Find where the given text appears and provide that cell's center as (X, Y) coordinate. 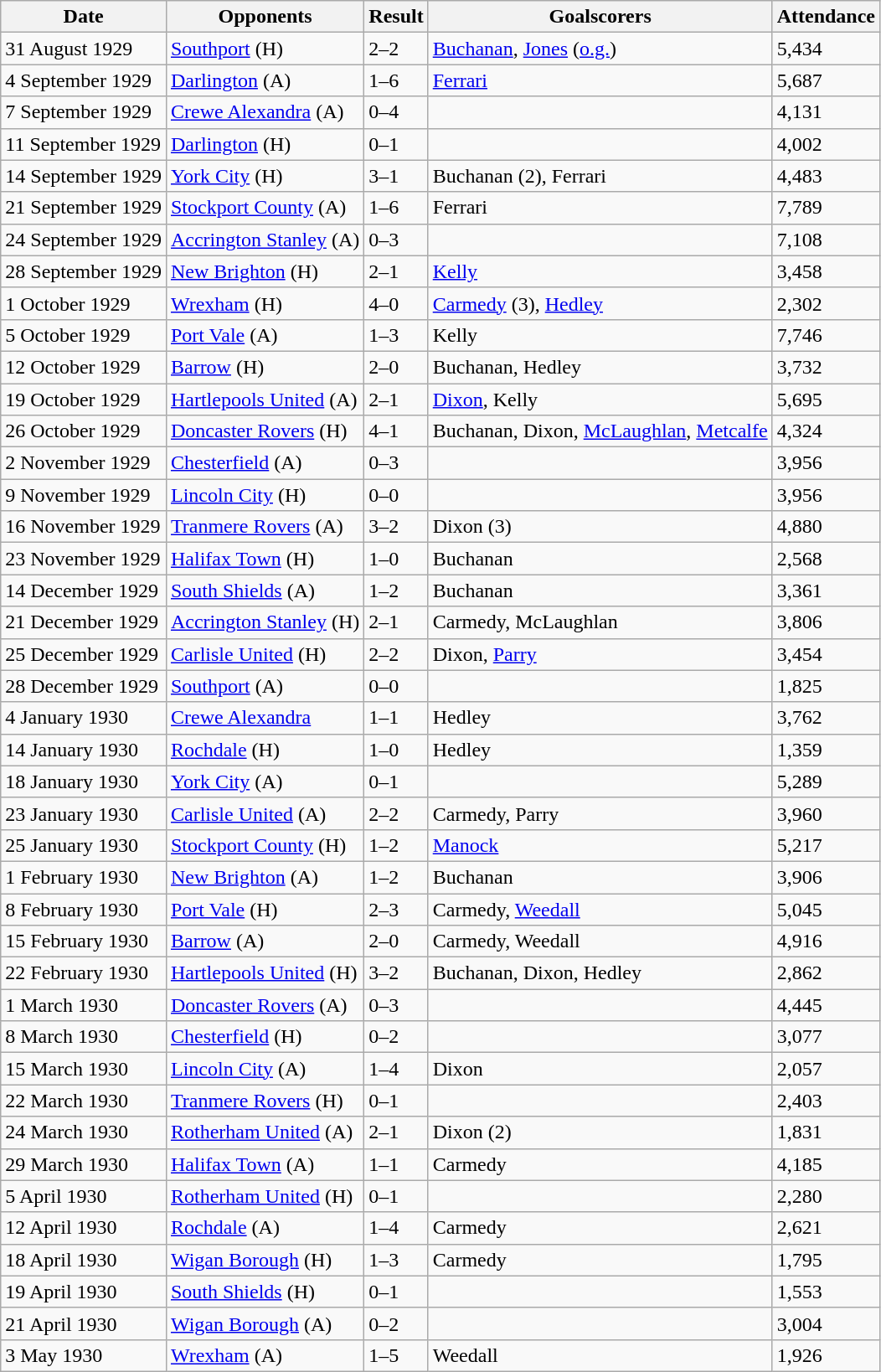
4,131 (826, 112)
2,862 (826, 973)
Buchanan, Jones (o.g.) (600, 49)
Halifax Town (A) (265, 1164)
Weedall (600, 1355)
26 October 1929 (84, 431)
3–1 (396, 176)
Carlisle United (H) (265, 654)
Barrow (H) (265, 367)
New Brighton (A) (265, 877)
23 January 1930 (84, 813)
1,359 (826, 750)
12 April 1930 (84, 1228)
Southport (H) (265, 49)
Buchanan, Dixon, Hedley (600, 973)
3,762 (826, 718)
19 April 1930 (84, 1292)
Dixon, Parry (600, 654)
7 September 1929 (84, 112)
22 February 1930 (84, 973)
4,880 (826, 527)
5 October 1929 (84, 335)
3,004 (826, 1323)
Tranmere Rovers (H) (265, 1101)
4–1 (396, 431)
14 December 1929 (84, 591)
28 September 1929 (84, 271)
4,483 (826, 176)
5 April 1930 (84, 1196)
3 May 1930 (84, 1355)
Lincoln City (A) (265, 1069)
5,045 (826, 909)
Doncaster Rovers (A) (265, 1005)
Stockport County (H) (265, 845)
Wrexham (H) (265, 303)
19 October 1929 (84, 400)
Chesterfield (H) (265, 1037)
4,916 (826, 941)
3,458 (826, 271)
21 April 1930 (84, 1323)
29 March 1930 (84, 1164)
3,806 (826, 622)
0–4 (396, 112)
24 September 1929 (84, 240)
5,434 (826, 49)
1 February 1930 (84, 877)
3,732 (826, 367)
3,906 (826, 877)
1 March 1930 (84, 1005)
2 November 1929 (84, 463)
3,960 (826, 813)
South Shields (A) (265, 591)
Buchanan, Hedley (600, 367)
Carmedy, Parry (600, 813)
31 August 1929 (84, 49)
Stockport County (A) (265, 208)
5,687 (826, 80)
4 September 1929 (84, 80)
14 January 1930 (84, 750)
4,324 (826, 431)
Darlington (A) (265, 80)
Southport (A) (265, 686)
Date (84, 17)
12 October 1929 (84, 367)
5,289 (826, 781)
15 February 1930 (84, 941)
18 April 1930 (84, 1260)
Carmedy, McLaughlan (600, 622)
New Brighton (H) (265, 271)
Dixon, Kelly (600, 400)
8 March 1930 (84, 1037)
South Shields (H) (265, 1292)
Goalscorers (600, 17)
5,695 (826, 400)
2,403 (826, 1101)
4,445 (826, 1005)
Attendance (826, 17)
Dixon (600, 1069)
24 March 1930 (84, 1132)
Doncaster Rovers (H) (265, 431)
1,825 (826, 686)
Tranmere Rovers (A) (265, 527)
Accrington Stanley (H) (265, 622)
Chesterfield (A) (265, 463)
16 November 1929 (84, 527)
Crewe Alexandra (A) (265, 112)
Darlington (H) (265, 144)
3,077 (826, 1037)
4–0 (396, 303)
2,280 (826, 1196)
Buchanan (2), Ferrari (600, 176)
5,217 (826, 845)
22 March 1930 (84, 1101)
21 December 1929 (84, 622)
Halifax Town (H) (265, 559)
2–3 (396, 909)
Buchanan, Dixon, McLaughlan, Metcalfe (600, 431)
Wigan Borough (H) (265, 1260)
7,108 (826, 240)
Dixon (3) (600, 527)
Rochdale (A) (265, 1228)
4 January 1930 (84, 718)
21 September 1929 (84, 208)
1,795 (826, 1260)
Hartlepools United (A) (265, 400)
4,002 (826, 144)
Lincoln City (H) (265, 495)
7,789 (826, 208)
1,553 (826, 1292)
Carlisle United (A) (265, 813)
Manock (600, 845)
8 February 1930 (84, 909)
2,302 (826, 303)
Carmedy (3), Hedley (600, 303)
3,454 (826, 654)
1–5 (396, 1355)
York City (H) (265, 176)
Wigan Borough (A) (265, 1323)
14 September 1929 (84, 176)
Hartlepools United (H) (265, 973)
28 December 1929 (84, 686)
2,568 (826, 559)
Crewe Alexandra (265, 718)
25 December 1929 (84, 654)
23 November 1929 (84, 559)
York City (A) (265, 781)
Wrexham (A) (265, 1355)
Barrow (A) (265, 941)
3,361 (826, 591)
Dixon (2) (600, 1132)
1 October 1929 (84, 303)
2,621 (826, 1228)
18 January 1930 (84, 781)
Rotherham United (A) (265, 1132)
Opponents (265, 17)
Rotherham United (H) (265, 1196)
Port Vale (A) (265, 335)
7,746 (826, 335)
4,185 (826, 1164)
9 November 1929 (84, 495)
Port Vale (H) (265, 909)
Result (396, 17)
2,057 (826, 1069)
25 January 1930 (84, 845)
Rochdale (H) (265, 750)
1,831 (826, 1132)
11 September 1929 (84, 144)
1,926 (826, 1355)
15 March 1930 (84, 1069)
Accrington Stanley (A) (265, 240)
